For the text-containing cell, return its midpoint in [X, Y] coordinate format. 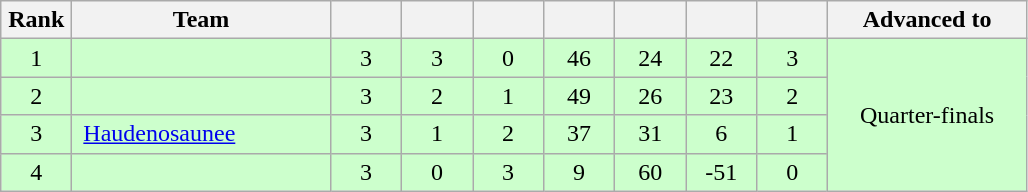
22 [722, 58]
Team [202, 20]
-51 [722, 172]
Rank [36, 20]
24 [650, 58]
Haudenosaunee [202, 134]
23 [722, 96]
46 [580, 58]
37 [580, 134]
Quarter-finals [928, 115]
4 [36, 172]
60 [650, 172]
49 [580, 96]
9 [580, 172]
26 [650, 96]
6 [722, 134]
31 [650, 134]
Advanced to [928, 20]
